Provide the (x, y) coordinate of the cell's center where the given text is located.  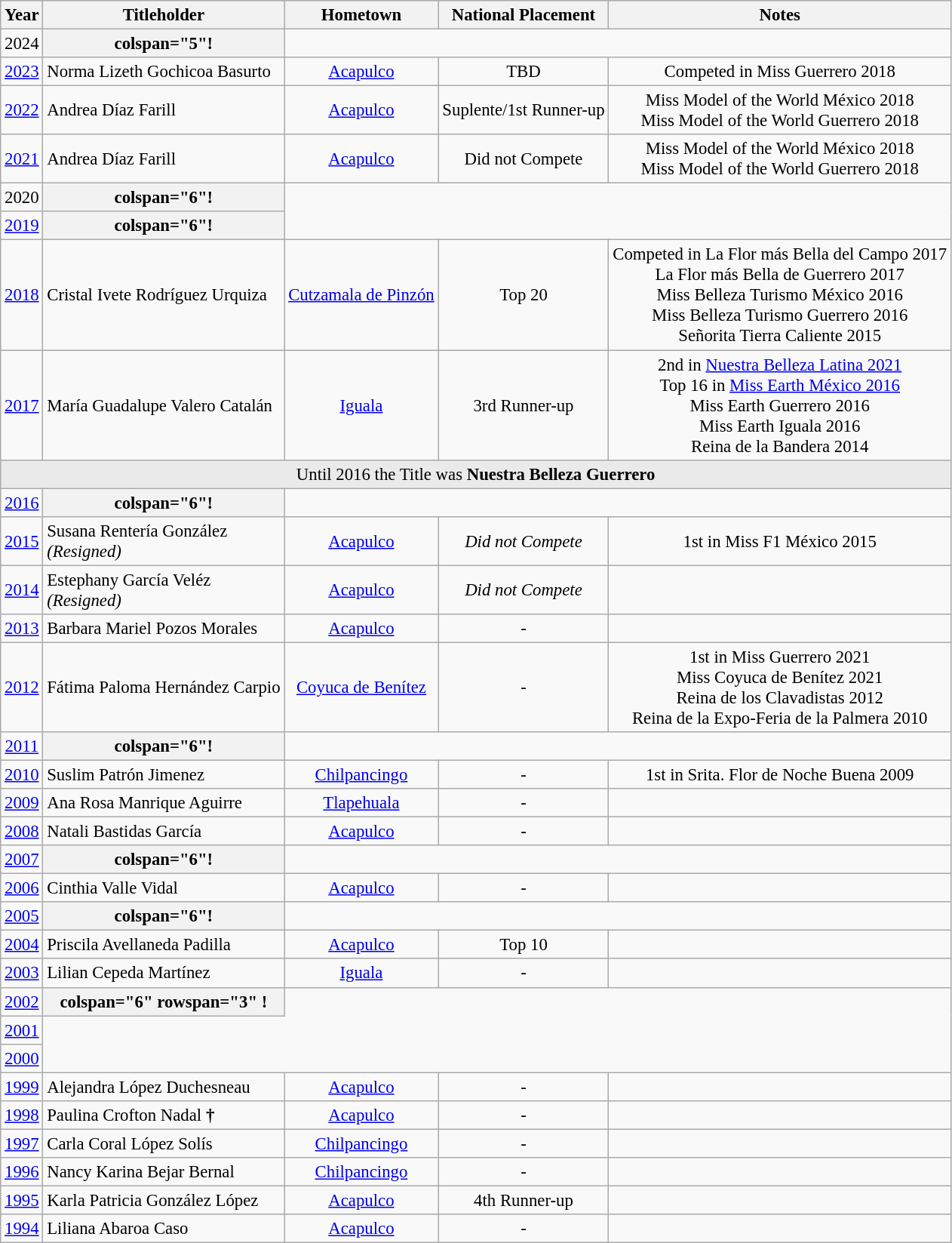
Lilian Cepeda Martínez (164, 974)
2016 (22, 503)
1997 (22, 1143)
Top 20 (524, 295)
1998 (22, 1115)
Coyuca de Benítez (361, 687)
2012 (22, 687)
Ana Rosa Manrique Aguirre (164, 803)
2014 (22, 590)
Tlapehuala (361, 803)
2013 (22, 629)
Suslim Patrón Jimenez (164, 774)
Notes (780, 15)
Year (22, 15)
2015 (22, 540)
Priscila Avellaneda Padilla (164, 945)
2008 (22, 832)
Hometown (361, 15)
TBD (524, 72)
3rd Runner-up (524, 405)
Titleholder (164, 15)
Cinthia Valle Vidal (164, 888)
Suplente/1st Runner-up (524, 110)
2018 (22, 295)
2022 (22, 110)
1st in Miss Guerrero 2021Miss Coyuca de Benítez 2021Reina de los Clavadistas 2012Reina de la Expo-Feria de la Palmera 2010 (780, 687)
Alejandra López Duchesneau (164, 1087)
2021 (22, 158)
Natali Bastidas García (164, 832)
2001 (22, 1030)
1995 (22, 1200)
Karla Patricia González López (164, 1200)
1996 (22, 1172)
Susana Rentería González(Resigned) (164, 540)
María Guadalupe Valero Catalán (164, 405)
2010 (22, 774)
2017 (22, 405)
2006 (22, 888)
Cristal Ivete Rodríguez Urquiza (164, 295)
4th Runner-up (524, 1200)
2000 (22, 1058)
Top 10 (524, 945)
2020 (22, 198)
colspan="6" rowspan="3" ! (164, 1001)
1st in Miss F1 México 2015 (780, 540)
1994 (22, 1229)
2019 (22, 226)
2004 (22, 945)
Competed in Miss Guerrero 2018 (780, 72)
1st in Srita. Flor de Noche Buena 2009 (780, 774)
2nd in Nuestra Belleza Latina 2021Top 16 in Miss Earth México 2016Miss Earth Guerrero 2016Miss Earth Iguala 2016Reina de la Bandera 2014 (780, 405)
Barbara Mariel Pozos Morales (164, 629)
Cutzamala de Pinzón (361, 295)
colspan="5"! (164, 44)
Fátima Paloma Hernández Carpio (164, 687)
2007 (22, 860)
2011 (22, 746)
2005 (22, 916)
1999 (22, 1087)
Until 2016 the Title was Nuestra Belleza Guerrero (476, 474)
Nancy Karina Bejar Bernal (164, 1172)
2009 (22, 803)
2023 (22, 72)
Liliana Abaroa Caso (164, 1229)
Carla Coral López Solís (164, 1143)
Paulina Crofton Nadal † (164, 1115)
2002 (22, 1001)
2003 (22, 974)
Norma Lizeth Gochicoa Basurto (164, 72)
Estephany García Veléz(Resigned) (164, 590)
National Placement (524, 15)
2024 (22, 44)
